Capture the cell that displays the provided text and extract its (x, y) central coordinate. 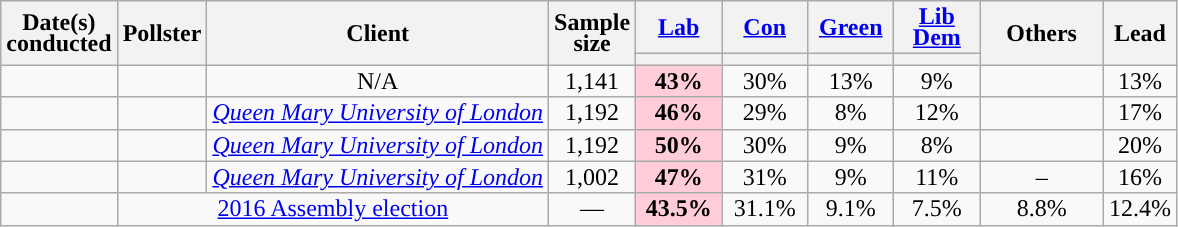
16% (1140, 177)
11% (937, 177)
Date(s)conducted (59, 33)
1,141 (592, 81)
8.8% (1042, 209)
9.1% (851, 209)
7.5% (937, 209)
— (592, 209)
43% (679, 81)
Pollster (162, 33)
Samplesize (592, 33)
Client (378, 33)
50% (679, 145)
Others (1042, 33)
Green (851, 28)
12.4% (1140, 209)
Lib Dem (937, 28)
17% (1140, 113)
Lead (1140, 33)
29% (765, 113)
47% (679, 177)
43.5% (679, 209)
31.1% (765, 209)
N/A (378, 81)
31% (765, 177)
46% (679, 113)
– (1042, 177)
12% (937, 113)
20% (1140, 145)
1,002 (592, 177)
Con (765, 28)
Lab (679, 28)
2016 Assembly election (332, 209)
